Return (X, Y) of the center of cell containing provided text 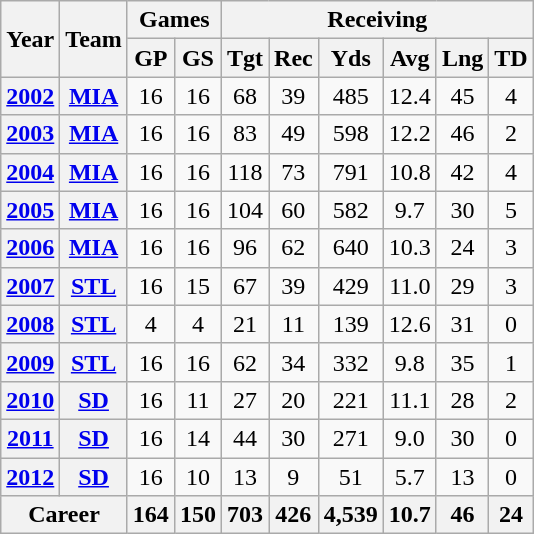
45 (462, 96)
271 (350, 438)
2011 (30, 438)
27 (244, 400)
429 (350, 286)
118 (244, 172)
485 (350, 96)
15 (198, 286)
2002 (30, 96)
10.7 (410, 515)
35 (462, 362)
2007 (30, 286)
60 (294, 210)
221 (350, 400)
Rec (294, 58)
9.8 (410, 362)
10.3 (410, 248)
5.7 (410, 477)
12.2 (410, 134)
20 (294, 400)
14 (198, 438)
Games (174, 20)
164 (150, 515)
28 (462, 400)
598 (350, 134)
104 (244, 210)
640 (350, 248)
9.7 (410, 210)
GS (198, 58)
Team (94, 39)
582 (350, 210)
68 (244, 96)
150 (198, 515)
139 (350, 324)
2012 (30, 477)
42 (462, 172)
Year (30, 39)
49 (294, 134)
5 (511, 210)
12.4 (410, 96)
TD (511, 58)
GP (150, 58)
2010 (30, 400)
426 (294, 515)
2005 (30, 210)
791 (350, 172)
10.8 (410, 172)
Tgt (244, 58)
34 (294, 362)
9.0 (410, 438)
29 (462, 286)
9 (294, 477)
11.0 (410, 286)
44 (244, 438)
332 (350, 362)
Avg (410, 58)
2004 (30, 172)
96 (244, 248)
703 (244, 515)
83 (244, 134)
Yds (350, 58)
73 (294, 172)
Receiving (377, 20)
67 (244, 286)
2009 (30, 362)
2006 (30, 248)
31 (462, 324)
1 (511, 362)
21 (244, 324)
Lng (462, 58)
2008 (30, 324)
2003 (30, 134)
11.1 (410, 400)
Career (64, 515)
12.6 (410, 324)
10 (198, 477)
4,539 (350, 515)
51 (350, 477)
